Find where the given text appears and provide that cell's center as (x, y) coordinate. 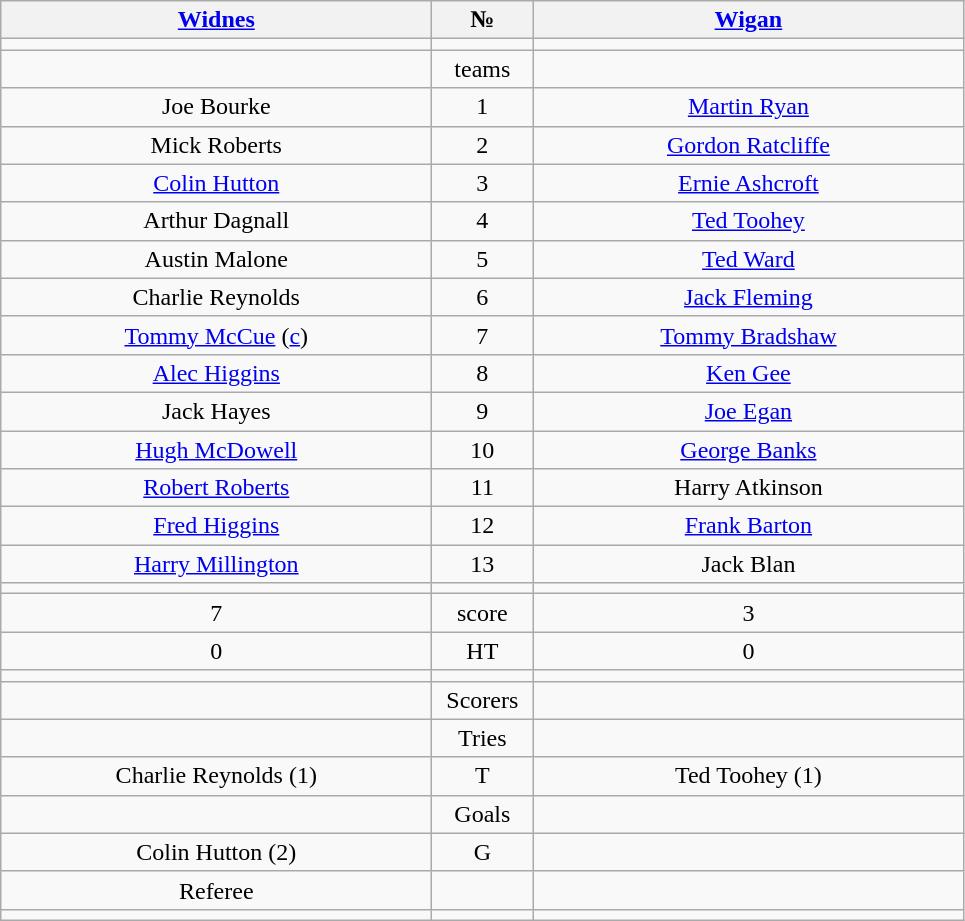
Jack Hayes (216, 411)
Harry Millington (216, 564)
Martin Ryan (748, 107)
teams (482, 69)
Charlie Reynolds (1) (216, 776)
Colin Hutton (2) (216, 852)
Ken Gee (748, 373)
Goals (482, 814)
T (482, 776)
Jack Fleming (748, 297)
Mick Roberts (216, 145)
Widnes (216, 20)
8 (482, 373)
Scorers (482, 700)
№ (482, 20)
Jack Blan (748, 564)
Charlie Reynolds (216, 297)
Arthur Dagnall (216, 221)
Frank Barton (748, 526)
Tommy McCue (c) (216, 335)
Austin Malone (216, 259)
12 (482, 526)
HT (482, 651)
9 (482, 411)
1 (482, 107)
Harry Atkinson (748, 488)
Referee (216, 890)
6 (482, 297)
Wigan (748, 20)
Robert Roberts (216, 488)
G (482, 852)
Colin Hutton (216, 183)
Ted Toohey (748, 221)
10 (482, 449)
Gordon Ratcliffe (748, 145)
4 (482, 221)
11 (482, 488)
13 (482, 564)
Ted Toohey (1) (748, 776)
Tries (482, 738)
Ernie Ashcroft (748, 183)
Alec Higgins (216, 373)
George Banks (748, 449)
score (482, 613)
Fred Higgins (216, 526)
Tommy Bradshaw (748, 335)
2 (482, 145)
Hugh McDowell (216, 449)
Joe Egan (748, 411)
Joe Bourke (216, 107)
Ted Ward (748, 259)
5 (482, 259)
